Locate the cell with the specified text and output its (x, y) center coordinate. 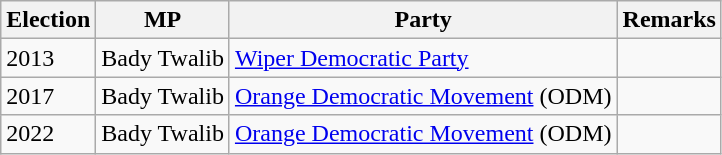
2017 (48, 96)
Party (423, 20)
2022 (48, 134)
MP (163, 20)
2013 (48, 58)
Election (48, 20)
Wiper Democratic Party (423, 58)
Remarks (669, 20)
